Pinpoint the cell where the given text exists, returning its (X, Y) midpoint coordinate. 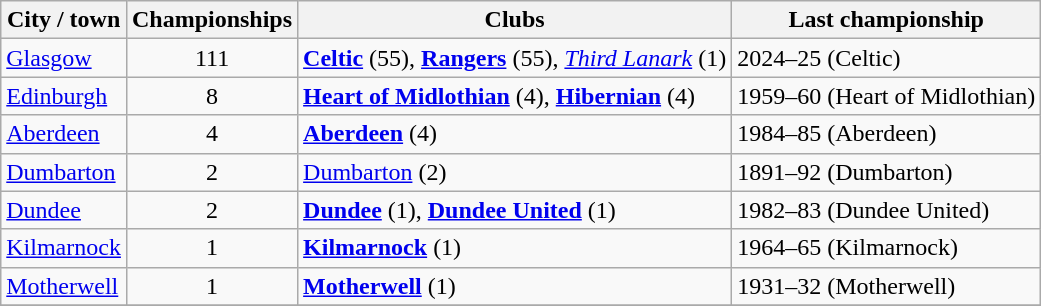
1931–32 (Motherwell) (886, 286)
2024–25 (Celtic) (886, 58)
Celtic (55), Rangers (55), Third Lanark (1) (515, 58)
8 (212, 96)
Dumbarton (2) (515, 172)
1984–85 (Aberdeen) (886, 134)
111 (212, 58)
Heart of Midlothian (4), Hibernian (4) (515, 96)
Edinburgh (64, 96)
4 (212, 134)
City / town (64, 20)
Kilmarnock (1) (515, 248)
1982–83 (Dundee United) (886, 210)
1964–65 (Kilmarnock) (886, 248)
Glasgow (64, 58)
Dundee (1), Dundee United (1) (515, 210)
Motherwell (64, 286)
1891–92 (Dumbarton) (886, 172)
Aberdeen (64, 134)
Motherwell (1) (515, 286)
Dundee (64, 210)
Last championship (886, 20)
Championships (212, 20)
Kilmarnock (64, 248)
Aberdeen (4) (515, 134)
Clubs (515, 20)
Dumbarton (64, 172)
1959–60 (Heart of Midlothian) (886, 96)
